Capture the cell that displays the provided text and extract its (x, y) central coordinate. 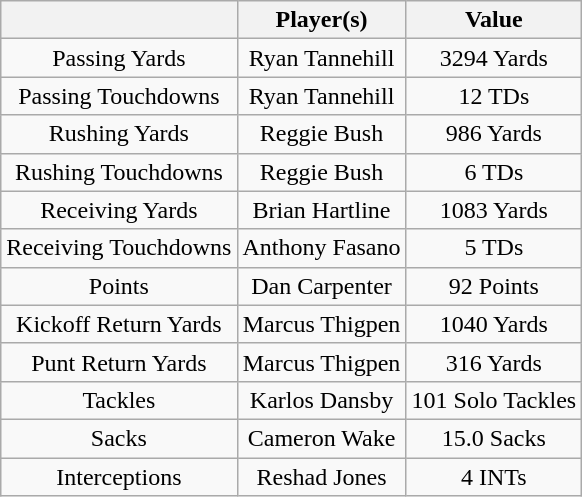
Rushing Touchdowns (119, 172)
Reshad Jones (322, 477)
986 Yards (494, 134)
Kickoff Return Yards (119, 324)
Karlos Dansby (322, 400)
Receiving Yards (119, 210)
Anthony Fasano (322, 248)
Cameron Wake (322, 438)
1040 Yards (494, 324)
Dan Carpenter (322, 286)
Tackles (119, 400)
Sacks (119, 438)
3294 Yards (494, 58)
92 Points (494, 286)
316 Yards (494, 362)
Punt Return Yards (119, 362)
15.0 Sacks (494, 438)
Value (494, 20)
5 TDs (494, 248)
Rushing Yards (119, 134)
Receiving Touchdowns (119, 248)
Passing Yards (119, 58)
Interceptions (119, 477)
Passing Touchdowns (119, 96)
6 TDs (494, 172)
Points (119, 286)
Player(s) (322, 20)
1083 Yards (494, 210)
4 INTs (494, 477)
Brian Hartline (322, 210)
101 Solo Tackles (494, 400)
12 TDs (494, 96)
